Output the [X, Y] coordinate of the center of the cell containing the given text.  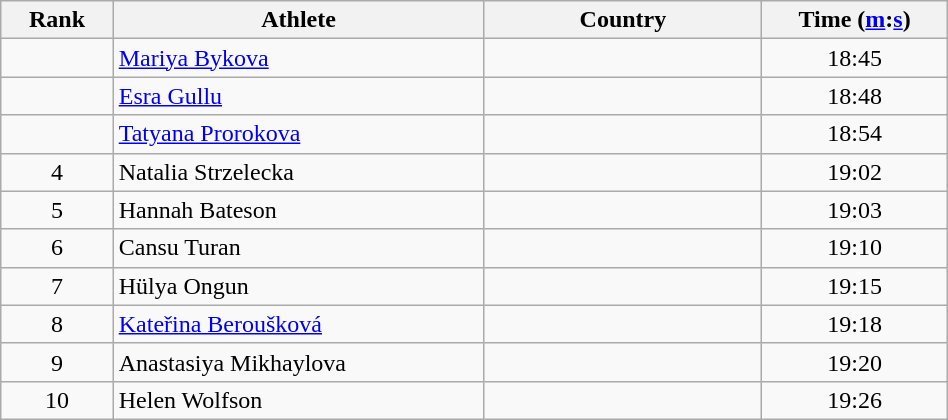
18:45 [854, 58]
Athlete [298, 20]
19:10 [854, 248]
18:54 [854, 134]
19:18 [854, 324]
Helen Wolfson [298, 400]
7 [57, 286]
Kateřina Beroušková [298, 324]
Hannah Bateson [298, 210]
Country [623, 20]
5 [57, 210]
19:15 [854, 286]
9 [57, 362]
19:26 [854, 400]
Cansu Turan [298, 248]
19:02 [854, 172]
Mariya Bykova [298, 58]
Time (m:s) [854, 20]
19:03 [854, 210]
18:48 [854, 96]
Anastasiya Mikhaylova [298, 362]
Natalia Strzelecka [298, 172]
19:20 [854, 362]
6 [57, 248]
10 [57, 400]
Rank [57, 20]
4 [57, 172]
Hülya Ongun [298, 286]
Esra Gullu [298, 96]
8 [57, 324]
Tatyana Prorokova [298, 134]
